Determine the (x, y) coordinate at the center of the cell enclosing the given text.  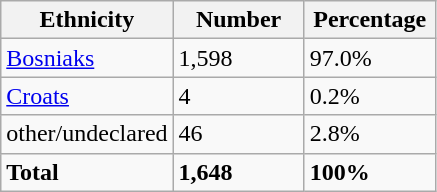
Bosniaks (87, 58)
4 (238, 96)
Ethnicity (87, 20)
Percentage (370, 20)
46 (238, 134)
1,648 (238, 172)
97.0% (370, 58)
Croats (87, 96)
0.2% (370, 96)
1,598 (238, 58)
other/undeclared (87, 134)
100% (370, 172)
Total (87, 172)
Number (238, 20)
2.8% (370, 134)
